Locate the cell with the specified text and output its (X, Y) center coordinate. 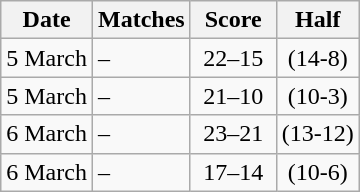
(10-3) (318, 96)
21–10 (233, 96)
Half (318, 20)
22–15 (233, 58)
(14-8) (318, 58)
17–14 (233, 172)
Score (233, 20)
23–21 (233, 134)
Date (47, 20)
Matches (141, 20)
(13-12) (318, 134)
(10-6) (318, 172)
